Return the [X, Y] coordinate for the center point of the cell that contains the specified text.  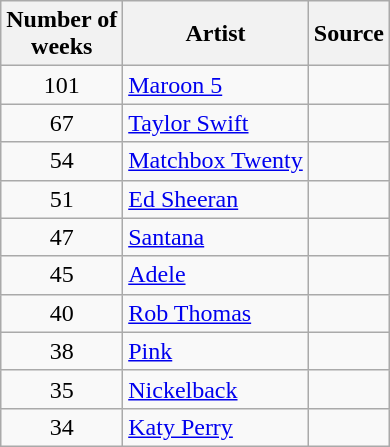
35 [62, 389]
45 [62, 275]
54 [62, 161]
Ed Sheeran [216, 199]
Matchbox Twenty [216, 161]
Artist [216, 34]
Rob Thomas [216, 313]
38 [62, 351]
51 [62, 199]
Source [348, 34]
Maroon 5 [216, 85]
Nickelback [216, 389]
Adele [216, 275]
101 [62, 85]
Santana [216, 237]
47 [62, 237]
Number of weeks [62, 34]
Pink [216, 351]
67 [62, 123]
34 [62, 427]
Katy Perry [216, 427]
40 [62, 313]
Taylor Swift [216, 123]
